Detect which cell encompasses the target text, then output its (x, y) center coordinate. 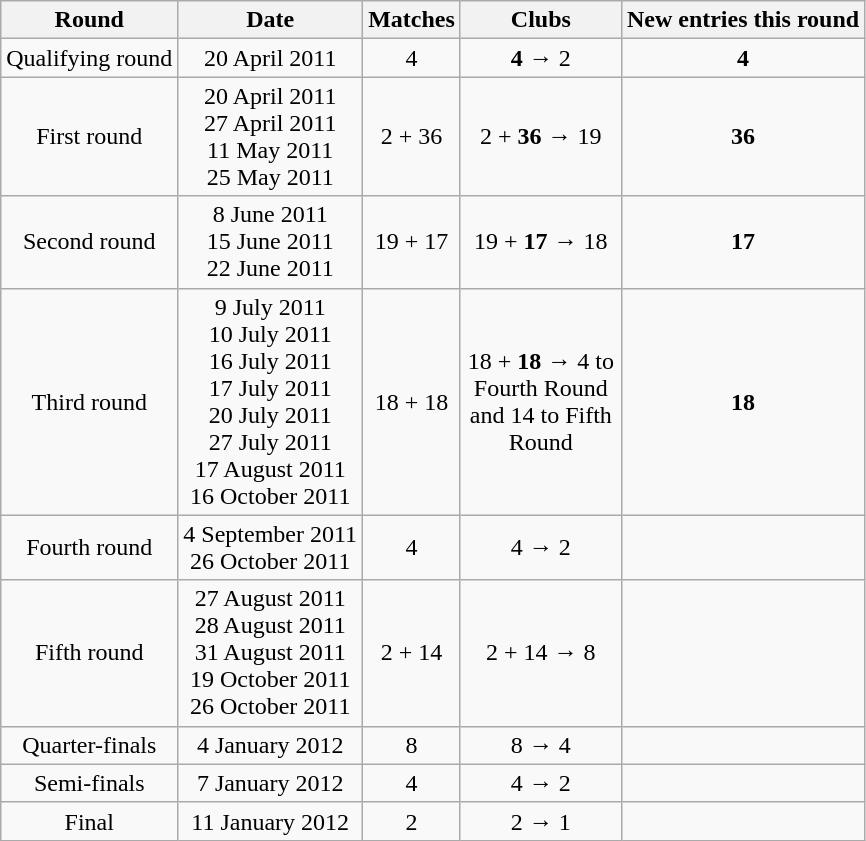
Qualifying round (90, 58)
2 + 14 (412, 653)
18 (742, 402)
19 + 17 (412, 242)
18 + 18 (412, 402)
Third round (90, 402)
2 + 36 (412, 136)
20 April 2011 (270, 58)
8 → 4 (540, 745)
Fourth round (90, 548)
2 + 14 → 8 (540, 653)
First round (90, 136)
Fifth round (90, 653)
New entries this round (742, 20)
7 January 2012 (270, 783)
9 July 2011 10 July 2011 16 July 2011 17 July 2011 20 July 2011 27 July 2011 17 August 2011 16 October 2011 (270, 402)
8 June 2011 15 June 2011 22 June 2011 (270, 242)
18 + 18 → 4 to Fourth Round and 14 to Fifth Round (540, 402)
Matches (412, 20)
2 + 36 → 19 (540, 136)
36 (742, 136)
4 September 2011 26 October 2011 (270, 548)
Final (90, 821)
17 (742, 242)
Second round (90, 242)
11 January 2012 (270, 821)
8 (412, 745)
Round (90, 20)
Date (270, 20)
27 August 2011 28 August 2011 31 August 2011 19 October 2011 26 October 2011 (270, 653)
4 January 2012 (270, 745)
Semi-finals (90, 783)
2 → 1 (540, 821)
2 (412, 821)
Quarter-finals (90, 745)
Clubs (540, 20)
19 + 17 → 18 (540, 242)
20 April 2011 27 April 2011 11 May 2011 25 May 2011 (270, 136)
